Locate the cell with the specified text and output its (x, y) center coordinate. 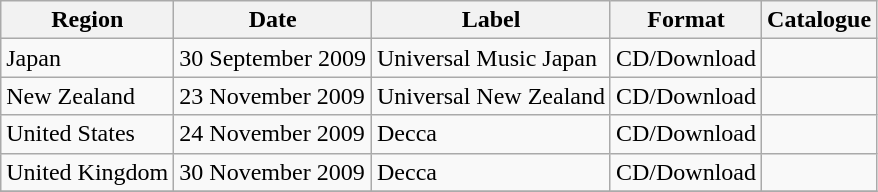
30 November 2009 (273, 172)
Universal New Zealand (492, 96)
23 November 2009 (273, 96)
24 November 2009 (273, 134)
Format (686, 20)
30 September 2009 (273, 58)
United States (88, 134)
Japan (88, 58)
Label (492, 20)
Date (273, 20)
Universal Music Japan (492, 58)
Catalogue (820, 20)
United Kingdom (88, 172)
Region (88, 20)
New Zealand (88, 96)
